Determine the (X, Y) coordinate at the center of the cell enclosing the given text.  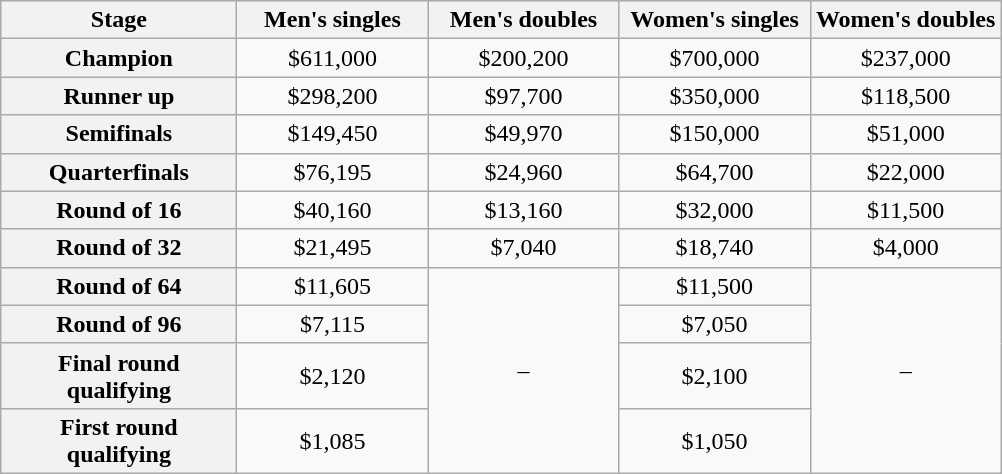
Final round qualifying (119, 376)
$97,700 (524, 96)
$76,195 (332, 172)
$13,160 (524, 210)
$2,120 (332, 376)
Stage (119, 20)
$1,050 (714, 440)
$700,000 (714, 58)
$49,970 (524, 134)
Men's singles (332, 20)
$7,050 (714, 324)
$149,450 (332, 134)
Champion (119, 58)
$611,000 (332, 58)
Round of 32 (119, 248)
First round qualifying (119, 440)
$237,000 (906, 58)
$21,495 (332, 248)
$7,040 (524, 248)
$18,740 (714, 248)
$350,000 (714, 96)
Runner up (119, 96)
$298,200 (332, 96)
Round of 96 (119, 324)
$11,605 (332, 286)
$24,960 (524, 172)
$200,200 (524, 58)
$2,100 (714, 376)
$32,000 (714, 210)
$51,000 (906, 134)
$4,000 (906, 248)
Men's doubles (524, 20)
$7,115 (332, 324)
Women's singles (714, 20)
$64,700 (714, 172)
Round of 64 (119, 286)
$118,500 (906, 96)
Women's doubles (906, 20)
Round of 16 (119, 210)
$150,000 (714, 134)
$1,085 (332, 440)
Quarterfinals (119, 172)
$40,160 (332, 210)
Semifinals (119, 134)
$22,000 (906, 172)
